Detect which cell encompasses the target text, then output its [X, Y] center coordinate. 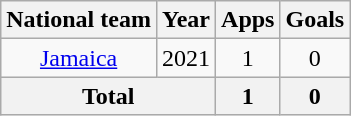
National team [79, 20]
Jamaica [79, 58]
Apps [248, 20]
Total [108, 96]
Goals [315, 20]
2021 [186, 58]
Year [186, 20]
